Pinpoint the cell where the given text exists, returning its [X, Y] midpoint coordinate. 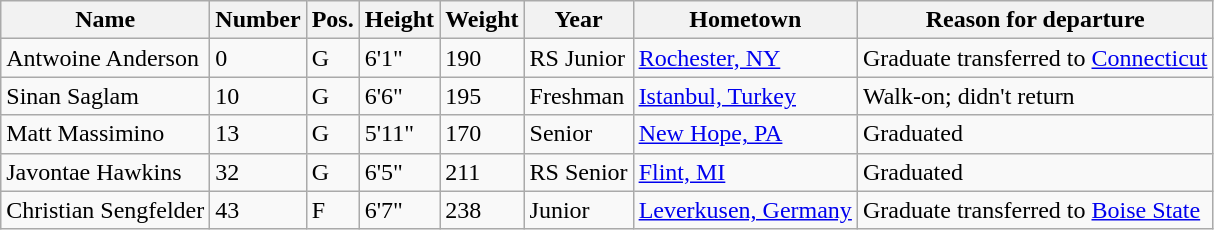
Graduate transferred to Connecticut [1035, 58]
211 [482, 172]
RS Junior [578, 58]
Freshman [578, 96]
Istanbul, Turkey [745, 96]
238 [482, 210]
Matt Massimino [106, 134]
6'6" [399, 96]
F [332, 210]
Javontae Hawkins [106, 172]
6'7" [399, 210]
New Hope, PA [745, 134]
5'11" [399, 134]
Graduate transferred to Boise State [1035, 210]
Senior [578, 134]
6'5" [399, 172]
Hometown [745, 20]
Reason for departure [1035, 20]
13 [258, 134]
Leverkusen, Germany [745, 210]
10 [258, 96]
43 [258, 210]
Pos. [332, 20]
170 [482, 134]
Sinan Saglam [106, 96]
Flint, MI [745, 172]
195 [482, 96]
Weight [482, 20]
Year [578, 20]
6'1" [399, 58]
Rochester, NY [745, 58]
Number [258, 20]
Name [106, 20]
190 [482, 58]
Christian Sengfelder [106, 210]
RS Senior [578, 172]
Junior [578, 210]
Antwoine Anderson [106, 58]
32 [258, 172]
0 [258, 58]
Walk-on; didn't return [1035, 96]
Height [399, 20]
